Locate the cell with the specified text and output its [x, y] center coordinate. 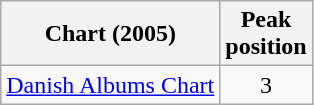
Chart (2005) [110, 34]
Danish Albums Chart [110, 85]
3 [266, 85]
Peakposition [266, 34]
